Search for the cell housing the specified text and yield its (X, Y) center coordinate. 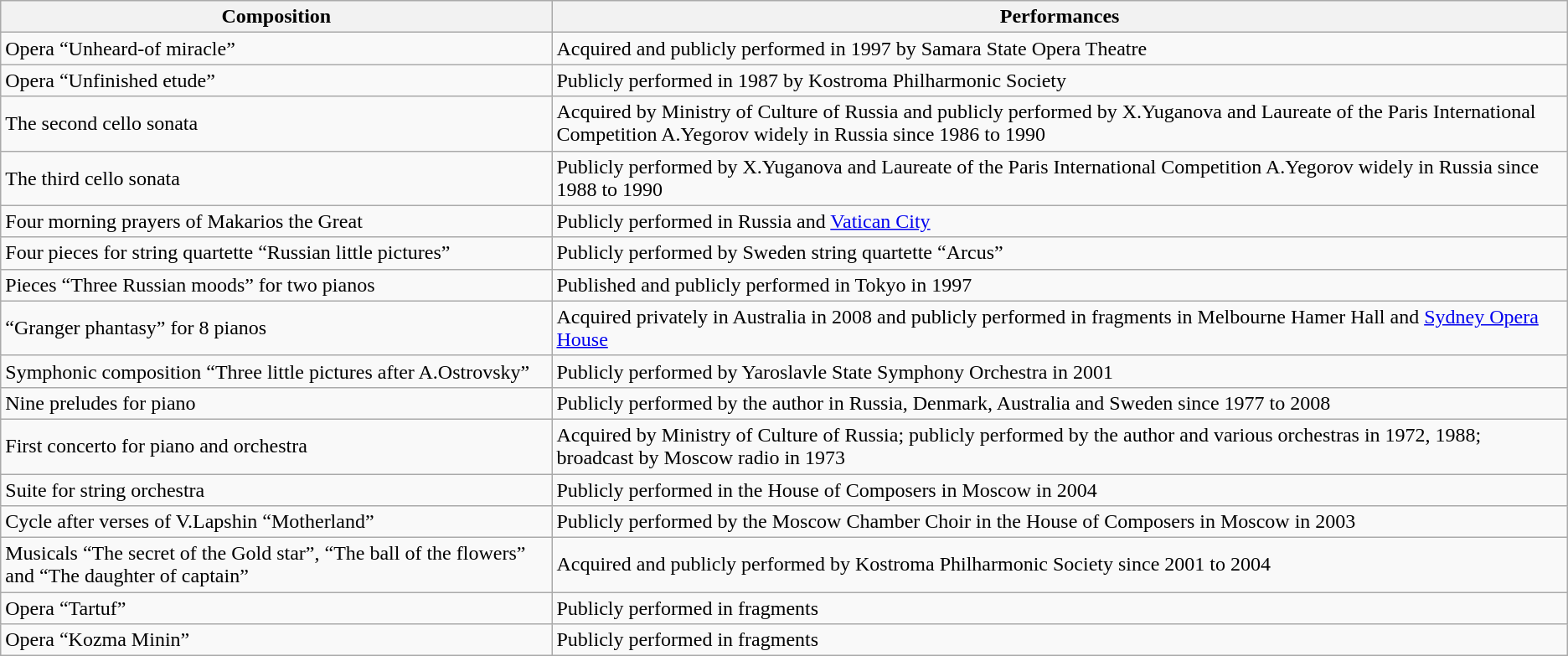
Acquired by Ministry of Culture of Russia; publicly performed by the author and various orchestras in 1972, 1988; broadcast by Moscow radio in 1973 (1060, 446)
Performances (1060, 17)
Suite for string orchestra (276, 490)
Cycle after verses of V.Lapshin “Motherland” (276, 522)
Pieces “Three Russian moods” for two pianos (276, 285)
Acquired privately in Australia in 2008 and publicly performed in fragments in Melbourne Hamer Hall and Sydney Opera House (1060, 328)
Composition (276, 17)
Publicly performed by Yaroslavle State Symphony Orchestra in 2001 (1060, 371)
Publicly performed by the author in Russia, Denmark, Australia and Sweden since 1977 to 2008 (1060, 403)
Four pieces for string quartette “Russian little pictures” (276, 253)
Publicly performed in Russia and Vatican City (1060, 221)
Acquired and publicly performed by Kostroma Philharmonic Society since 2001 to 2004 (1060, 565)
Musicals “The secret of the Gold star”, “The ball of the flowers” and “The daughter of captain” (276, 565)
Opera “Unfinished etude” (276, 80)
Publicly performed by Sweden string quartette “Arcus” (1060, 253)
The third cello sonata (276, 178)
Opera “Tartuf” (276, 608)
Published and publicly performed in Tokyo in 1997 (1060, 285)
Opera “Unheard-of miracle” (276, 49)
The second cello sonata (276, 124)
Opera “Kozma Minin” (276, 640)
Nine preludes for piano (276, 403)
Acquired and publicly performed in 1997 by Samara State Opera Theatre (1060, 49)
Publicly performed in 1987 by Kostroma Philharmonic Society (1060, 80)
Symphonic composition “Three little pictures after A.Ostrovsky” (276, 371)
Publicly performed by X.Yuganova and Laureate of the Paris International Competition A.Yegorov widely in Russia since 1988 to 1990 (1060, 178)
“Granger phantasy” for 8 pianos (276, 328)
Publicly performed by the Moscow Chamber Choir in the House of Composers in Moscow in 2003 (1060, 522)
First concerto for piano and orchestra (276, 446)
Four morning prayers of Makarios the Great (276, 221)
Publicly performed in the House of Composers in Moscow in 2004 (1060, 490)
